From the cell containing the given text, extract its center point as [x, y] coordinate. 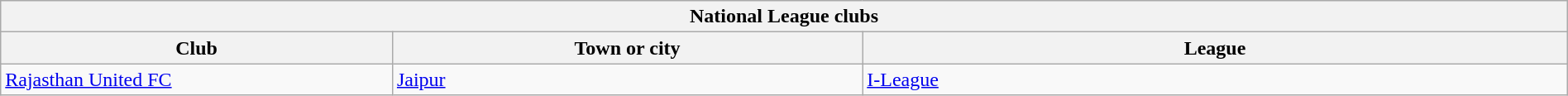
Club [197, 48]
Rajasthan United FC [197, 79]
I-League [1216, 79]
Town or city [627, 48]
National League clubs [784, 17]
Jaipur [627, 79]
League [1216, 48]
